Return [x, y] of the center of cell containing provided text 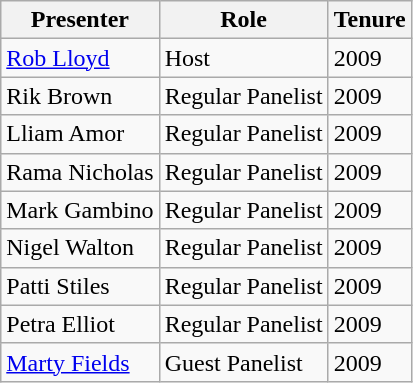
Rama Nicholas [80, 172]
Rik Brown [80, 96]
Tenure [370, 20]
Nigel Walton [80, 248]
Presenter [80, 20]
Mark Gambino [80, 210]
Petra Elliot [80, 324]
Guest Panelist [244, 362]
Marty Fields [80, 362]
Rob Lloyd [80, 58]
Patti Stiles [80, 286]
Lliam Amor [80, 134]
Host [244, 58]
Role [244, 20]
